Locate the cell with the specified text and output its [x, y] center coordinate. 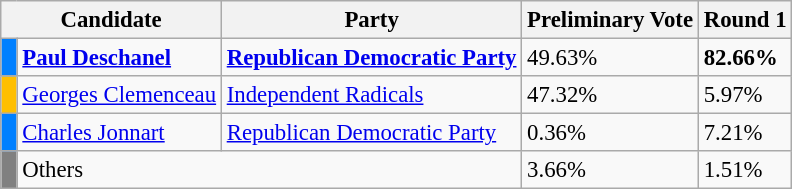
7.21% [745, 133]
Round 1 [745, 20]
Independent Radicals [371, 95]
Candidate [112, 20]
Party [371, 20]
Preliminary Vote [610, 20]
49.63% [610, 58]
Others [270, 170]
47.32% [610, 95]
Paul Deschanel [119, 58]
1.51% [745, 170]
5.97% [745, 95]
Georges Clemenceau [119, 95]
Charles Jonnart [119, 133]
82.66% [745, 58]
3.66% [610, 170]
0.36% [610, 133]
